Extract the (x, y) coordinate from the center of the cell holding the provided text.  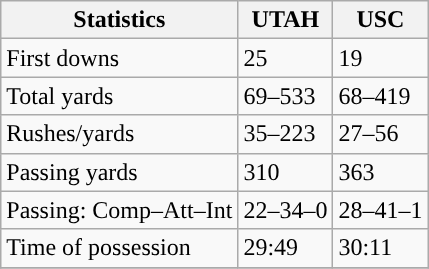
22–34–0 (286, 210)
68–419 (380, 96)
UTAH (286, 20)
35–223 (286, 134)
Passing yards (120, 172)
Total yards (120, 96)
27–56 (380, 134)
19 (380, 58)
First downs (120, 58)
29:49 (286, 248)
USC (380, 20)
Time of possession (120, 248)
Passing: Comp–Att–Int (120, 210)
363 (380, 172)
25 (286, 58)
28–41–1 (380, 210)
30:11 (380, 248)
310 (286, 172)
Rushes/yards (120, 134)
Statistics (120, 20)
69–533 (286, 96)
